Detect which cell encompasses the target text, then output its (X, Y) center coordinate. 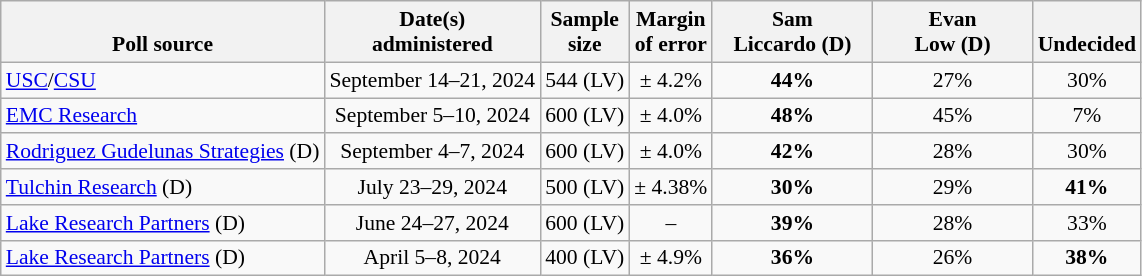
EMC Research (163, 116)
39% (792, 223)
July 23–29, 2024 (432, 187)
± 4.9% (670, 258)
Marginof error (670, 32)
September 5–10, 2024 (432, 116)
544 (LV) (584, 80)
± 4.38% (670, 187)
September 4–7, 2024 (432, 152)
SamLiccardo (D) (792, 32)
44% (792, 80)
400 (LV) (584, 258)
April 5–8, 2024 (432, 258)
26% (953, 258)
7% (1087, 116)
500 (LV) (584, 187)
Poll source (163, 32)
36% (792, 258)
Undecided (1087, 32)
± 4.2% (670, 80)
33% (1087, 223)
– (670, 223)
29% (953, 187)
41% (1087, 187)
Tulchin Research (D) (163, 187)
42% (792, 152)
38% (1087, 258)
Samplesize (584, 32)
Date(s)administered (432, 32)
September 14–21, 2024 (432, 80)
USC/CSU (163, 80)
45% (953, 116)
27% (953, 80)
June 24–27, 2024 (432, 223)
EvanLow (D) (953, 32)
48% (792, 116)
Rodriguez Gudelunas Strategies (D) (163, 152)
